From the cell containing the given text, extract its center point as (X, Y) coordinate. 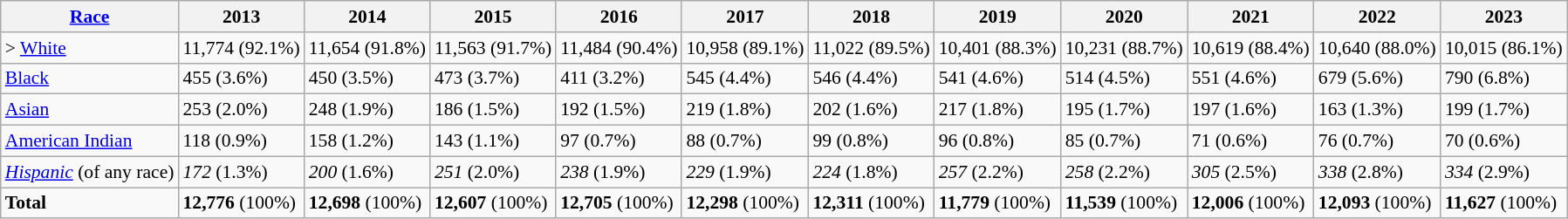
11,774 (92.1%) (241, 48)
143 (1.1%) (493, 141)
10,619 (88.4%) (1251, 48)
2016 (619, 17)
97 (0.7%) (619, 141)
Asian (90, 110)
Black (90, 79)
790 (6.8%) (1504, 79)
118 (0.9%) (241, 141)
199 (1.7%) (1504, 110)
2014 (367, 17)
71 (0.6%) (1251, 141)
192 (1.5%) (619, 110)
2018 (871, 17)
11,654 (91.8%) (367, 48)
2023 (1504, 17)
88 (0.7%) (745, 141)
85 (0.7%) (1124, 141)
229 (1.9%) (745, 172)
10,231 (88.7%) (1124, 48)
12,006 (100%) (1251, 203)
545 (4.4%) (745, 79)
163 (1.3%) (1377, 110)
10,958 (89.1%) (745, 48)
541 (4.6%) (998, 79)
2019 (998, 17)
12,093 (100%) (1377, 203)
251 (2.0%) (493, 172)
238 (1.9%) (619, 172)
172 (1.3%) (241, 172)
10,015 (86.1%) (1504, 48)
> White (90, 48)
338 (2.8%) (1377, 172)
12,607 (100%) (493, 203)
195 (1.7%) (1124, 110)
473 (3.7%) (493, 79)
217 (1.8%) (998, 110)
Hispanic (of any race) (90, 172)
305 (2.5%) (1251, 172)
10,640 (88.0%) (1377, 48)
70 (0.6%) (1504, 141)
2020 (1124, 17)
11,563 (91.7%) (493, 48)
257 (2.2%) (998, 172)
450 (3.5%) (367, 79)
76 (0.7%) (1377, 141)
11,627 (100%) (1504, 203)
Race (90, 17)
224 (1.8%) (871, 172)
158 (1.2%) (367, 141)
11,539 (100%) (1124, 203)
12,776 (100%) (241, 203)
197 (1.6%) (1251, 110)
546 (4.4%) (871, 79)
12,705 (100%) (619, 203)
186 (1.5%) (493, 110)
12,298 (100%) (745, 203)
219 (1.8%) (745, 110)
253 (2.0%) (241, 110)
2015 (493, 17)
American Indian (90, 141)
2017 (745, 17)
514 (4.5%) (1124, 79)
679 (5.6%) (1377, 79)
Total (90, 203)
11,022 (89.5%) (871, 48)
2022 (1377, 17)
12,698 (100%) (367, 203)
99 (0.8%) (871, 141)
411 (3.2%) (619, 79)
202 (1.6%) (871, 110)
248 (1.9%) (367, 110)
258 (2.2%) (1124, 172)
334 (2.9%) (1504, 172)
2021 (1251, 17)
96 (0.8%) (998, 141)
455 (3.6%) (241, 79)
200 (1.6%) (367, 172)
11,484 (90.4%) (619, 48)
10,401 (88.3%) (998, 48)
11,779 (100%) (998, 203)
551 (4.6%) (1251, 79)
2013 (241, 17)
12,311 (100%) (871, 203)
